Locate the cell with the specified text and output its [X, Y] center coordinate. 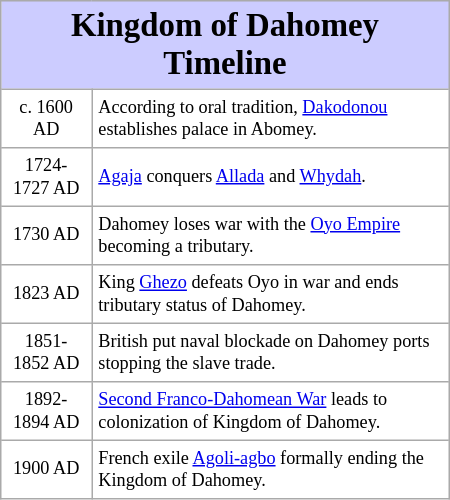
1851-1852 AD [46, 352]
According to oral tradition, Dakodonou establishes palace in Abomey. [271, 118]
c. 1600 AD [46, 118]
1730 AD [46, 235]
1823 AD [46, 293]
1892-1894 AD [46, 410]
Second Franco-Dahomean War leads to colonization of Kingdom of Dahomey. [271, 410]
Agaja conquers Allada and Whydah. [271, 176]
1900 AD [46, 469]
Kingdom of Dahomey Timeline [225, 44]
British put naval blockade on Dahomey ports stopping the slave trade. [271, 352]
1724-1727 AD [46, 176]
Dahomey loses war with the Oyo Empire becoming a tributary. [271, 235]
French exile Agoli-agbo formally ending the Kingdom of Dahomey. [271, 469]
King Ghezo defeats Oyo in war and ends tributary status of Dahomey. [271, 293]
